For the text-containing cell, return its midpoint in (X, Y) coordinate format. 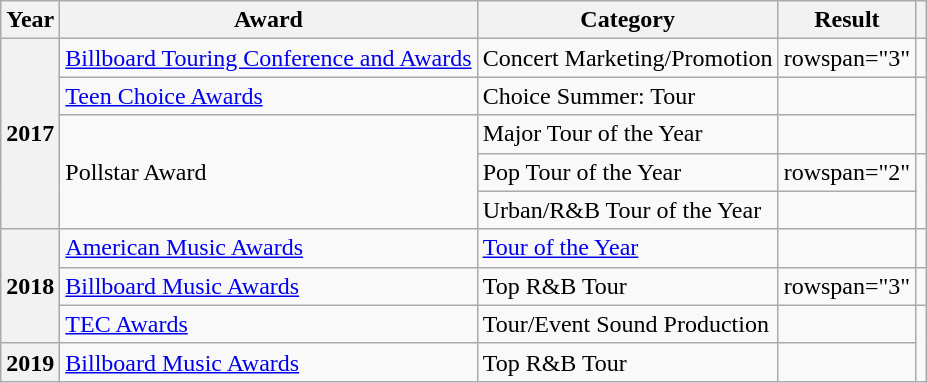
Category (628, 20)
Billboard Touring Conference and Awards (268, 58)
TEC Awards (268, 324)
2018 (30, 286)
Tour/Event Sound Production (628, 324)
rowspan="2" (847, 172)
Pollstar Award (268, 172)
Year (30, 20)
Teen Choice Awards (268, 96)
2017 (30, 134)
Tour of the Year (628, 248)
Award (268, 20)
Major Tour of the Year (628, 134)
2019 (30, 362)
Pop Tour of the Year (628, 172)
Choice Summer: Tour (628, 96)
Urban/R&B Tour of the Year (628, 210)
Concert Marketing/Promotion (628, 58)
American Music Awards (268, 248)
Result (847, 20)
